Scan for the cell matching the given text and deliver its (X, Y) coordinate at center. 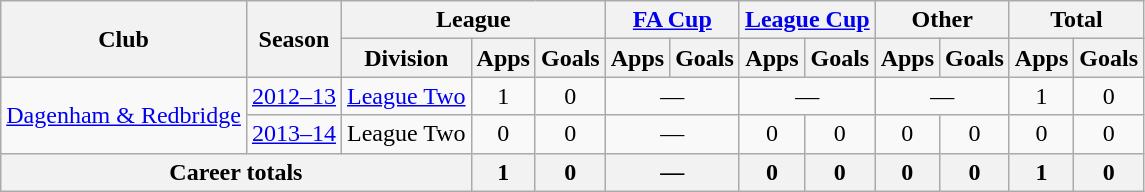
League Cup (807, 20)
Career totals (236, 172)
2012–13 (294, 96)
Total (1076, 20)
FA Cup (672, 20)
Season (294, 39)
Dagenham & Redbridge (124, 115)
Division (406, 58)
Other (942, 20)
Club (124, 39)
League (473, 20)
2013–14 (294, 134)
